Detect which cell encompasses the target text, then output its (x, y) center coordinate. 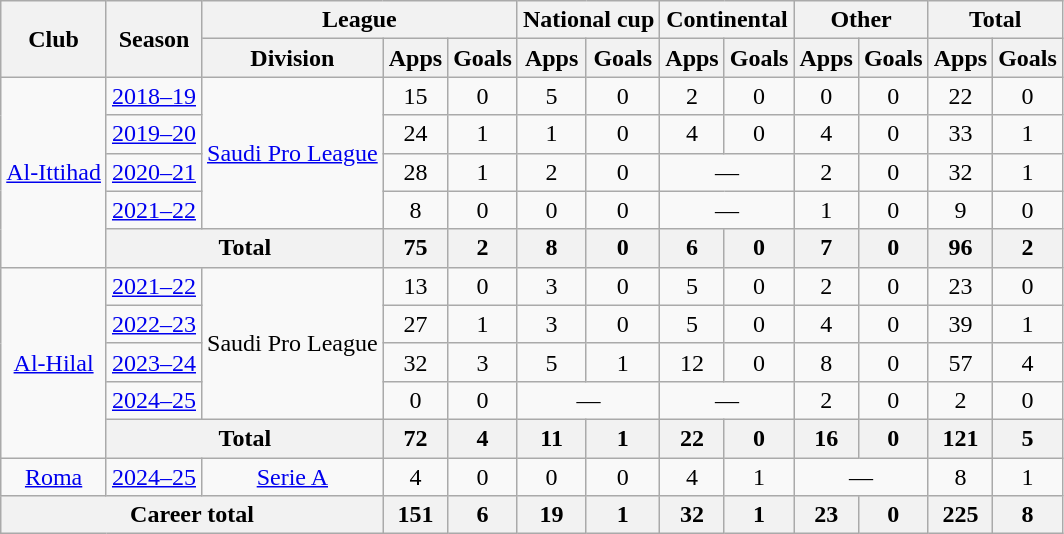
2020–21 (154, 172)
Al-Ittihad (54, 172)
27 (415, 324)
24 (415, 134)
2023–24 (154, 362)
16 (826, 438)
15 (415, 96)
12 (692, 362)
Al-Hilal (54, 362)
Season (154, 39)
Club (54, 39)
28 (415, 172)
39 (960, 324)
2018–19 (154, 96)
Career total (192, 515)
League (360, 20)
96 (960, 248)
2019–20 (154, 134)
11 (551, 438)
Continental (727, 20)
Division (293, 58)
151 (415, 515)
13 (415, 286)
7 (826, 248)
Roma (54, 477)
Serie A (293, 477)
57 (960, 362)
72 (415, 438)
75 (415, 248)
National cup (588, 20)
9 (960, 210)
19 (551, 515)
Other (861, 20)
225 (960, 515)
2022–23 (154, 324)
33 (960, 134)
121 (960, 438)
